Scan for the cell matching the given text and deliver its [x, y] coordinate at center. 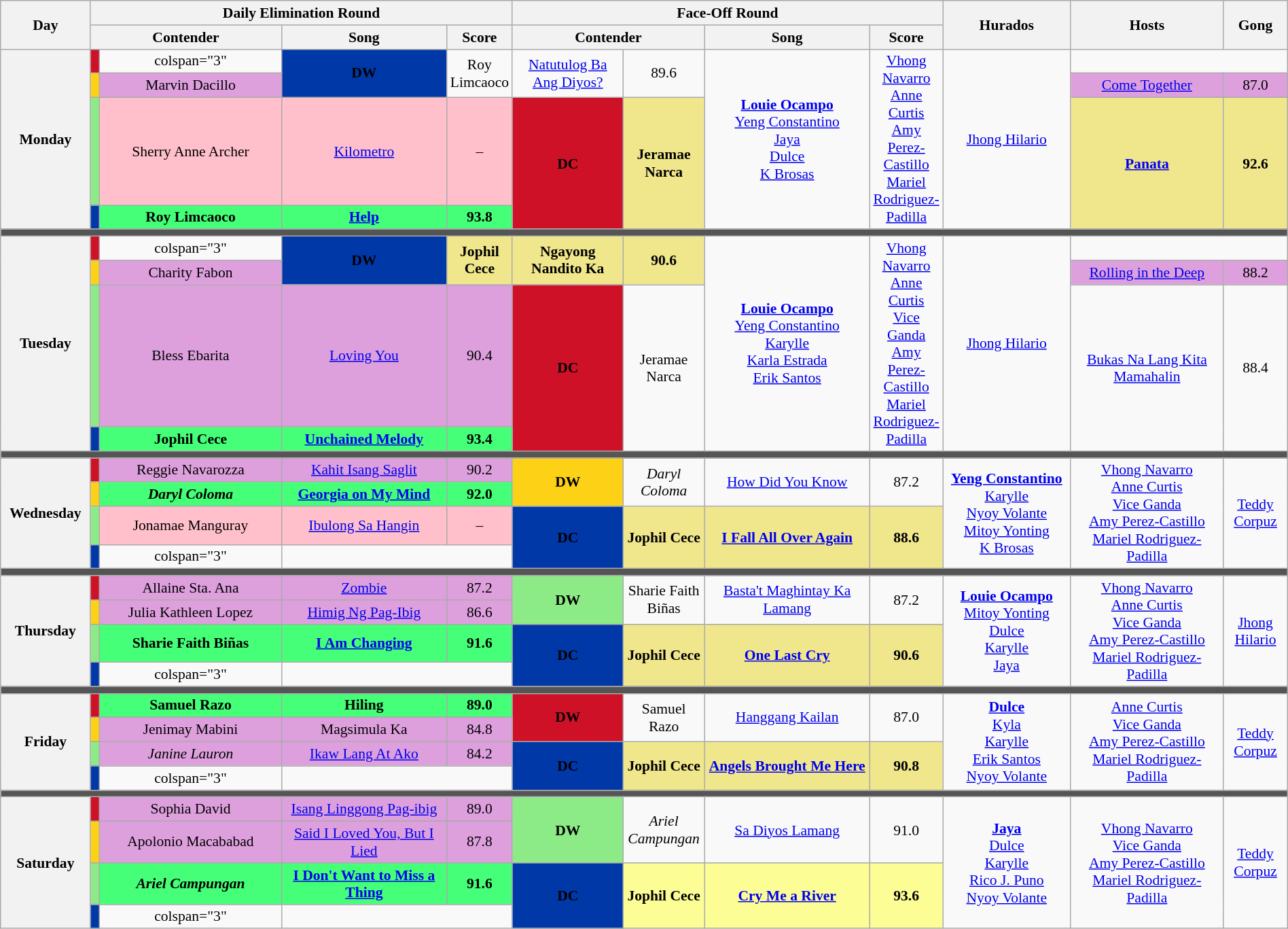
84.2 [480, 754]
Daily Elimination Round [302, 13]
Monday [46, 139]
90.2 [480, 470]
Sherry Anne Archer [190, 152]
90.4 [480, 356]
Natutulog Ba Ang Diyos? [568, 73]
Face-Off Round [728, 13]
87.8 [480, 843]
Allaine Sta. Ana [190, 588]
Said I Loved You, But I Lied [364, 843]
93.6 [906, 896]
92.6 [1255, 164]
90.8 [906, 767]
Thursday [46, 631]
Sa Diyos Lamang [787, 830]
I Fall All Over Again [787, 538]
Himig Ng Pag-Ibig [364, 612]
Sophia David [190, 809]
93.4 [480, 439]
Panata [1147, 164]
Louie OcampoYeng ConstantinoKarylleKarla EstradaErik Santos [787, 344]
Bless Ebarita [190, 356]
91.0 [906, 830]
88.6 [906, 538]
Unchained Melody [364, 439]
One Last Cry [787, 655]
Rolling in the Deep [1147, 273]
Hurados [1007, 24]
Hosts [1147, 24]
Vhong NavarroVice GandaAmy Perez-CastilloMariel Rodriguez-Padilla [1147, 863]
Jonamae Manguray [190, 525]
Janine Lauron [190, 754]
Day [46, 24]
I Don't Want to Miss a Thing [364, 883]
Jenimay Mabini [190, 730]
Bukas Na Lang Kita Mamahalin [1147, 368]
Apolonio Macababad [190, 843]
88.4 [1255, 368]
Anne CurtisVice GandaAmy Perez-CastilloMariel Rodriguez-Padilla [1147, 741]
Ngayong Nandito Ka [568, 261]
93.8 [480, 217]
Vhong NavarroAnne CurtisAmy Perez-CastilloMariel Rodriguez-Padilla [906, 139]
Friday [46, 741]
Magsimula Ka [364, 730]
Reggie Navarozza [190, 470]
Kahit Isang Saglit [364, 470]
Hanggang Kailan [787, 718]
JayaDulceKarylleRico J. PunoNyoy Volante [1007, 863]
Yeng ConstantinoKarylleNyoy VolanteMitoy YontingK Brosas [1007, 514]
DulceKylaKarylleErik SantosNyoy Volante [1007, 741]
Help [364, 217]
Loving You [364, 356]
Marvin Dacillo [190, 86]
Cry Me a River [787, 896]
92.0 [480, 495]
Louie OcampoMitoy YontingDulceKarylleJaya [1007, 631]
Angels Brought Me Here [787, 767]
Julia Kathleen Lopez [190, 612]
I Am Changing [364, 643]
Gong [1255, 24]
Georgia on My Mind [364, 495]
88.2 [1255, 273]
Zombie [364, 588]
89.6 [663, 73]
Come Together [1147, 86]
Wednesday [46, 514]
Isang Linggong Pag-ibig [364, 809]
Charity Fabon [190, 273]
Hiling [364, 705]
How Did You Know [787, 483]
Ibulong Sa Hangin [364, 525]
Kilometro [364, 152]
Louie OcampoYeng ConstantinoJayaDulceK Brosas [787, 139]
86.6 [480, 612]
Saturday [46, 863]
Tuesday [46, 344]
Ikaw Lang At Ako [364, 754]
84.8 [480, 730]
Basta't Maghintay Ka Lamang [787, 599]
